Pinpoint the cell where the given text exists, returning its [x, y] midpoint coordinate. 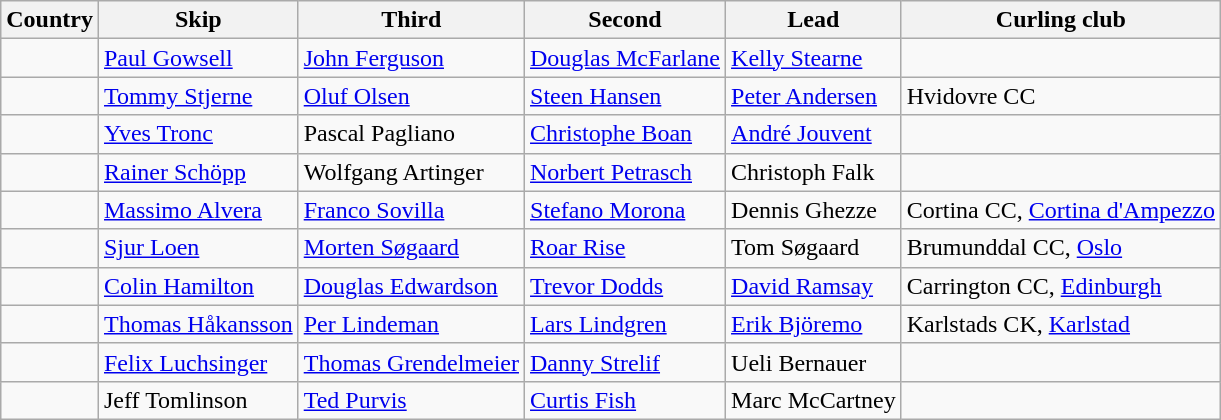
Kelly Stearne [814, 58]
Marc McCartney [814, 400]
Skip [198, 20]
Colin Hamilton [198, 286]
Lead [814, 20]
Peter Andersen [814, 96]
Christophe Boan [626, 134]
Dennis Ghezze [814, 210]
Douglas Edwardson [411, 286]
André Jouvent [814, 134]
Morten Søgaard [411, 248]
Oluf Olsen [411, 96]
Third [411, 20]
Brumunddal CC, Oslo [1060, 248]
Erik Björemo [814, 324]
Stefano Morona [626, 210]
Steen Hansen [626, 96]
Tom Søgaard [814, 248]
David Ramsay [814, 286]
Per Lindeman [411, 324]
Paul Gowsell [198, 58]
Christoph Falk [814, 172]
Douglas McFarlane [626, 58]
Ueli Bernauer [814, 362]
Ted Purvis [411, 400]
Sjur Loen [198, 248]
Rainer Schöpp [198, 172]
Lars Lindgren [626, 324]
Jeff Tomlinson [198, 400]
Yves Tronc [198, 134]
Massimo Alvera [198, 210]
Karlstads CK, Karlstad [1060, 324]
Thomas Grendelmeier [411, 362]
Thomas Håkansson [198, 324]
Trevor Dodds [626, 286]
Wolfgang Artinger [411, 172]
Cortina CC, Cortina d'Ampezzo [1060, 210]
Pascal Pagliano [411, 134]
Felix Luchsinger [198, 362]
Norbert Petrasch [626, 172]
Carrington CC, Edinburgh [1060, 286]
Curtis Fish [626, 400]
Curling club [1060, 20]
John Ferguson [411, 58]
Country [50, 20]
Second [626, 20]
Hvidovre CC [1060, 96]
Franco Sovilla [411, 210]
Danny Strelif [626, 362]
Roar Rise [626, 248]
Tommy Stjerne [198, 96]
